Pinpoint the cell where the given text exists, returning its [X, Y] midpoint coordinate. 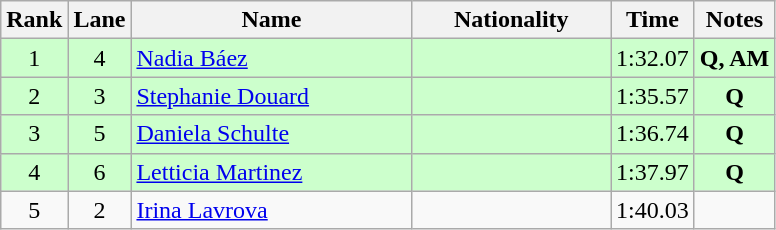
1 [34, 58]
Lane [100, 20]
6 [100, 172]
1:36.74 [653, 134]
Daniela Schulte [272, 134]
Notes [734, 20]
1:37.97 [653, 172]
Irina Lavrova [272, 210]
1:40.03 [653, 210]
Letticia Martinez [272, 172]
Stephanie Douard [272, 96]
Nadia Báez [272, 58]
1:32.07 [653, 58]
Nationality [512, 20]
Q, AM [734, 58]
Rank [34, 20]
Time [653, 20]
1:35.57 [653, 96]
Name [272, 20]
